Search for the cell housing the specified text and yield its (x, y) center coordinate. 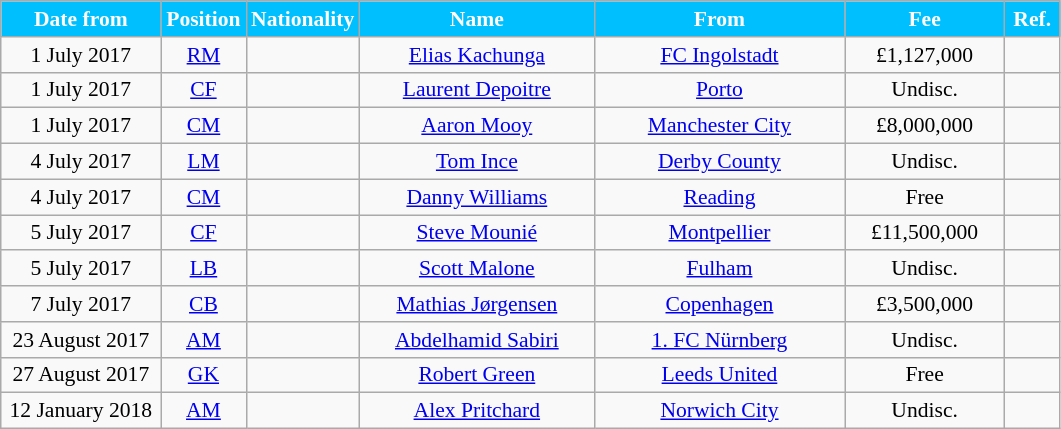
Mathias Jørgensen (476, 304)
£11,500,000 (925, 233)
FC Ingolstadt (719, 55)
Laurent Depoitre (476, 90)
Montpellier (719, 233)
Manchester City (719, 126)
£8,000,000 (925, 126)
Copenhagen (719, 304)
Fee (925, 19)
23 August 2017 (81, 340)
CB (204, 304)
£1,127,000 (925, 55)
Abdelhamid Sabiri (476, 340)
Robert Green (476, 375)
Nationality (302, 19)
7 July 2017 (81, 304)
Aaron Mooy (476, 126)
LM (204, 162)
12 January 2018 (81, 411)
27 August 2017 (81, 375)
Position (204, 19)
RM (204, 55)
Porto (719, 90)
Name (476, 19)
Elias Kachunga (476, 55)
1. FC Nürnberg (719, 340)
Ref. (1032, 19)
Derby County (719, 162)
Danny Williams (476, 197)
£3,500,000 (925, 304)
Date from (81, 19)
Alex Pritchard (476, 411)
Fulham (719, 269)
Reading (719, 197)
Leeds United (719, 375)
Norwich City (719, 411)
Scott Malone (476, 269)
LB (204, 269)
From (719, 19)
Steve Mounié (476, 233)
Tom Ince (476, 162)
GK (204, 375)
